Determine the (X, Y) coordinate at the center of the cell enclosing the given text.  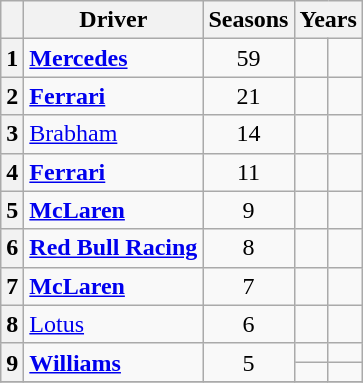
11 (248, 172)
Williams (114, 362)
Years (328, 20)
Driver (114, 20)
1 (12, 58)
14 (248, 134)
Red Bull Racing (114, 248)
21 (248, 96)
Brabham (114, 134)
2 (12, 96)
4 (12, 172)
Mercedes (114, 58)
Seasons (248, 20)
3 (12, 134)
59 (248, 58)
Lotus (114, 324)
